Extract the [x, y] coordinate from the center of the cell holding the provided text.  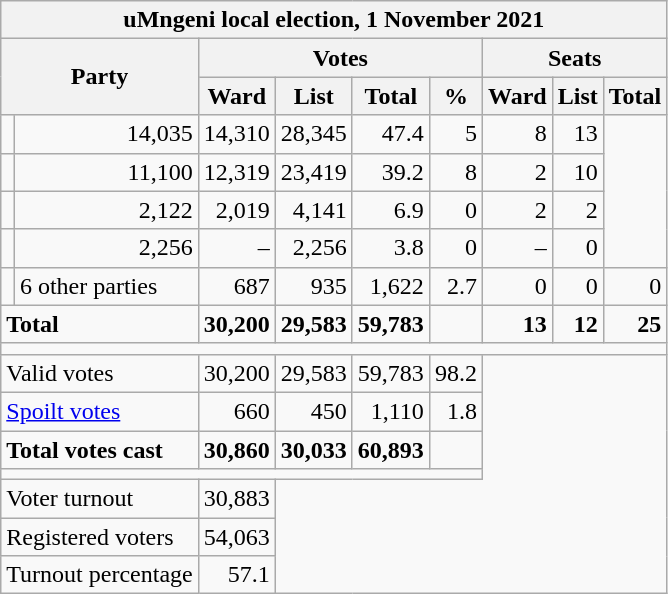
3.8 [390, 248]
30,033 [314, 449]
60,893 [390, 449]
935 [314, 286]
14,310 [236, 134]
Registered voters [100, 537]
Voter turnout [100, 499]
uMngeni local election, 1 November 2021 [334, 20]
1.8 [456, 411]
2,122 [106, 210]
54,063 [236, 537]
Turnout percentage [100, 575]
47.4 [390, 134]
% [456, 96]
30,860 [236, 449]
10 [578, 172]
660 [236, 411]
1,110 [390, 411]
28,345 [314, 134]
23,419 [314, 172]
4,141 [314, 210]
6.9 [390, 210]
1,622 [390, 286]
2,019 [236, 210]
98.2 [456, 373]
6 other parties [106, 286]
Valid votes [100, 373]
Party [100, 77]
30,883 [236, 499]
12,319 [236, 172]
Total votes cast [100, 449]
687 [236, 286]
11,100 [106, 172]
450 [314, 411]
2.7 [456, 286]
12 [578, 324]
Seats [574, 58]
25 [635, 324]
Votes [340, 58]
39.2 [390, 172]
57.1 [236, 575]
5 [456, 134]
Spoilt votes [100, 411]
14,035 [106, 134]
